Determine the (X, Y) coordinate at the center of the cell enclosing the given text.  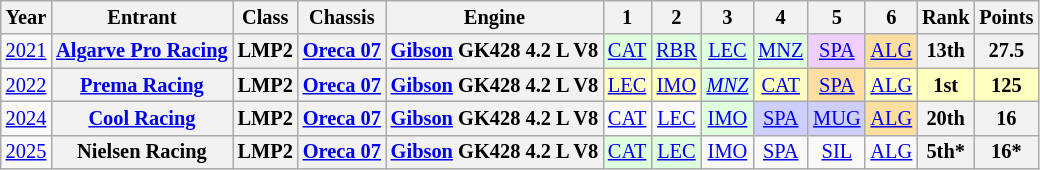
Prema Racing (142, 85)
5th* (946, 152)
5 (836, 17)
Algarve Pro Racing (142, 51)
Rank (946, 17)
2024 (26, 118)
20th (946, 118)
16* (1006, 152)
2025 (26, 152)
MUG (836, 118)
4 (780, 17)
2022 (26, 85)
3 (728, 17)
125 (1006, 85)
13th (946, 51)
SIL (836, 152)
Chassis (342, 17)
Entrant (142, 17)
Points (1006, 17)
2021 (26, 51)
2 (676, 17)
1 (627, 17)
Year (26, 17)
Class (266, 17)
6 (891, 17)
16 (1006, 118)
Cool Racing (142, 118)
RBR (676, 51)
Nielsen Racing (142, 152)
1st (946, 85)
Engine (494, 17)
27.5 (1006, 51)
